Return [x, y] of the center of cell containing provided text 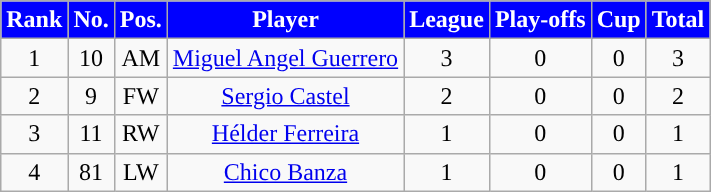
Sergio Castel [285, 96]
Rank [34, 20]
81 [91, 172]
No. [91, 20]
Hélder Ferreira [285, 134]
LW [140, 172]
Pos. [140, 20]
Cup [618, 20]
AM [140, 58]
10 [91, 58]
Chico Banza [285, 172]
Play-offs [540, 20]
RW [140, 134]
11 [91, 134]
Player [285, 20]
9 [91, 96]
Total [678, 20]
Miguel Angel Guerrero [285, 58]
League [447, 20]
FW [140, 96]
4 [34, 172]
